Capture the cell that displays the provided text and extract its [x, y] central coordinate. 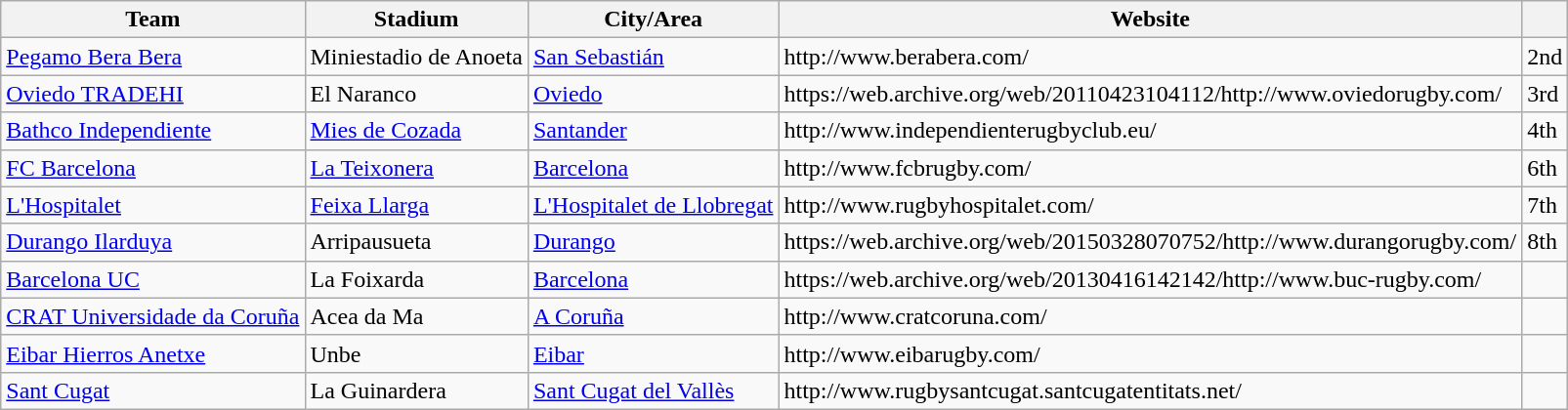
6th [1546, 168]
http://www.eibarugby.com/ [1151, 353]
FC Barcelona [152, 168]
Oviedo [653, 94]
City/Area [653, 20]
L'Hospitalet de Llobregat [653, 205]
http://www.cratcoruna.com/ [1151, 316]
https://web.archive.org/web/20130416142142/http://www.buc-rugby.com/ [1151, 279]
El Naranco [416, 94]
Sant Cugat [152, 390]
2nd [1546, 57]
http://www.rugbysantcugat.santcugatentitats.net/ [1151, 390]
Miniestadio de Anoeta [416, 57]
Santander [653, 131]
http://www.rugbyhospitalet.com/ [1151, 205]
Bathco Independiente [152, 131]
7th [1546, 205]
La Foixarda [416, 279]
San Sebastián [653, 57]
CRAT Universidade da Coruña [152, 316]
3rd [1546, 94]
https://web.archive.org/web/20150328070752/http://www.durangorugby.com/ [1151, 242]
Oviedo TRADEHI [152, 94]
4th [1546, 131]
Feixa Llarga [416, 205]
Unbe [416, 353]
http://www.fcbrugby.com/ [1151, 168]
Team [152, 20]
L'Hospitalet [152, 205]
Pegamo Bera Bera [152, 57]
Website [1151, 20]
A Coruña [653, 316]
Durango [653, 242]
Sant Cugat del Vallès [653, 390]
La Teixonera [416, 168]
http://www.berabera.com/ [1151, 57]
Eibar Hierros Anetxe [152, 353]
Arripausueta [416, 242]
https://web.archive.org/web/20110423104112/http://www.oviedorugby.com/ [1151, 94]
La Guinardera [416, 390]
Acea da Ma [416, 316]
Durango Ilarduya [152, 242]
Mies de Cozada [416, 131]
8th [1546, 242]
Stadium [416, 20]
http://www.independienterugbyclub.eu/ [1151, 131]
Barcelona UC [152, 279]
Eibar [653, 353]
